Provide the [x, y] coordinate of the cell's center where the given text is located.  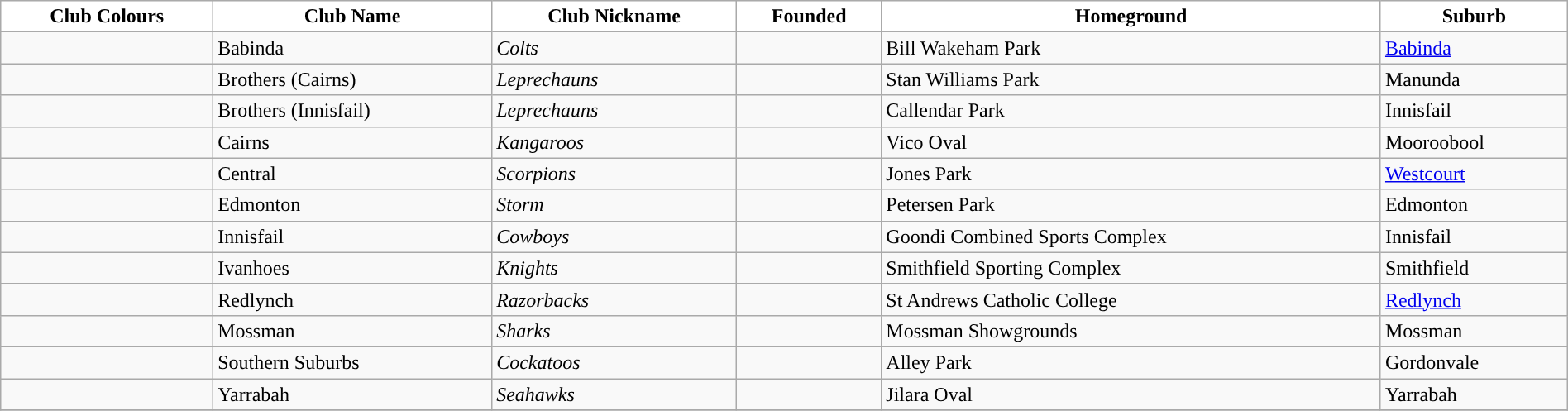
Manunda [1474, 79]
Smithfield [1474, 268]
Callendar Park [1131, 111]
Southern Suburbs [352, 362]
Cockatoos [614, 362]
Cairns [352, 142]
Club Name [352, 17]
Club Nickname [614, 17]
Sharks [614, 331]
Knights [614, 268]
Central [352, 174]
Vico Oval [1131, 142]
Petersen Park [1131, 205]
Jilara Oval [1131, 394]
Smithfield Sporting Complex [1131, 268]
Bill Wakeham Park [1131, 48]
Jones Park [1131, 174]
St Andrews Catholic College [1131, 299]
Gordonvale [1474, 362]
Seahawks [614, 394]
Razorbacks [614, 299]
Ivanhoes [352, 268]
Goondi Combined Sports Complex [1131, 237]
Stan Williams Park [1131, 79]
Scorpions [614, 174]
Suburb [1474, 17]
Mooroobool [1474, 142]
Homeground [1131, 17]
Storm [614, 205]
Cowboys [614, 237]
Mossman Showgrounds [1131, 331]
Club Colours [108, 17]
Brothers (Innisfail) [352, 111]
Alley Park [1131, 362]
Brothers (Cairns) [352, 79]
Kangaroos [614, 142]
Founded [809, 17]
Westcourt [1474, 174]
Colts [614, 48]
